Identify which cell holds the provided text, then report its (X, Y) central coordinate. 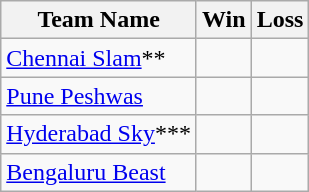
Team Name (99, 20)
Win (224, 20)
Chennai Slam** (99, 58)
Pune Peshwas (99, 96)
Hyderabad Sky*** (99, 134)
Bengaluru Beast (99, 172)
Loss (280, 20)
